Determine the (x, y) coordinate at the center of the cell enclosing the given text.  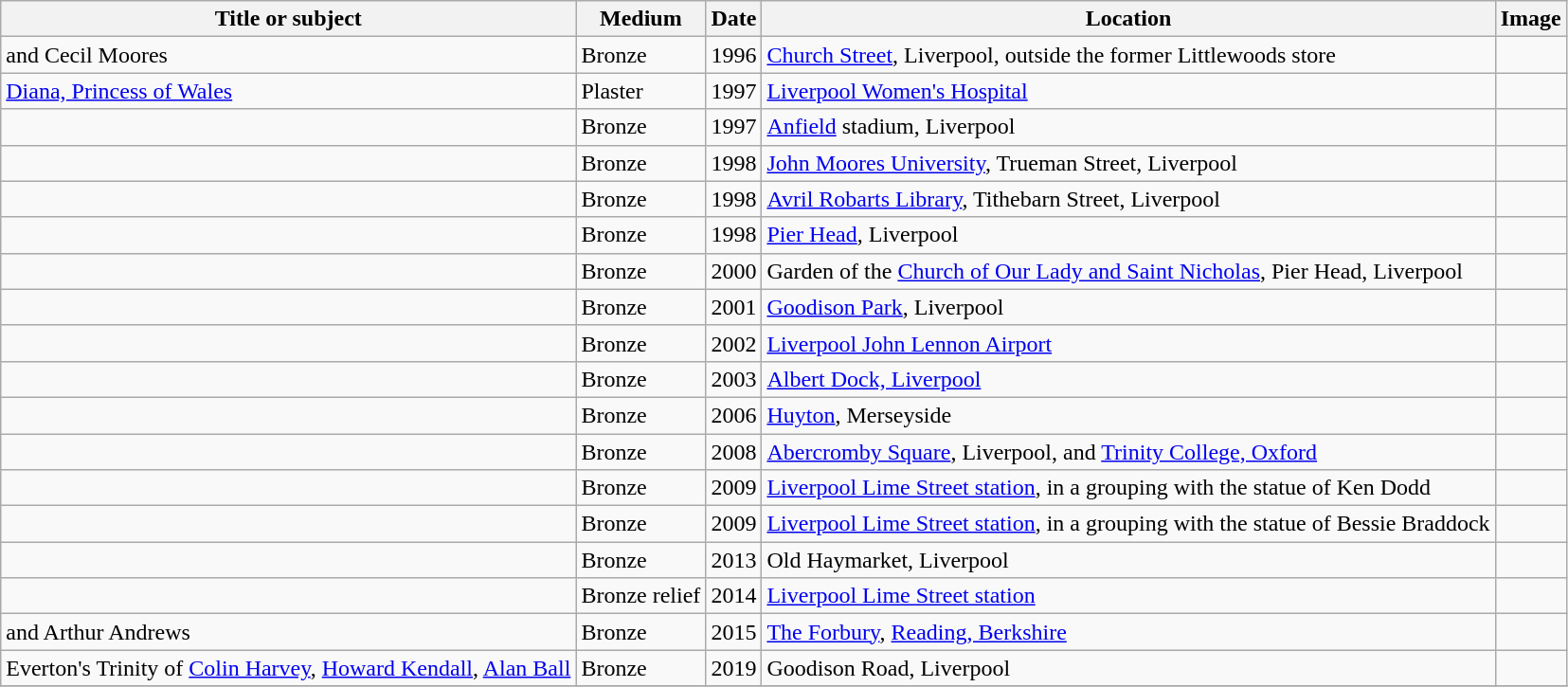
and Cecil Moores (288, 55)
2008 (733, 452)
Church Street, Liverpool, outside the former Littlewoods store (1128, 55)
Medium (640, 19)
Liverpool Lime Street station (1128, 596)
Huyton, Merseyside (1128, 415)
Location (1128, 19)
1996 (733, 55)
Liverpool John Lennon Airport (1128, 343)
John Moores University, Trueman Street, Liverpool (1128, 163)
2013 (733, 560)
2002 (733, 343)
The Forbury, Reading, Berkshire (1128, 632)
Date (733, 19)
2006 (733, 415)
Liverpool Lime Street station, in a grouping with the statue of Bessie Braddock (1128, 524)
Title or subject (288, 19)
Plaster (640, 91)
and Arthur Andrews (288, 632)
2019 (733, 668)
Goodison Road, Liverpool (1128, 668)
Pier Head, Liverpool (1128, 235)
Old Haymarket, Liverpool (1128, 560)
Albert Dock, Liverpool (1128, 379)
Everton's Trinity of Colin Harvey, Howard Kendall, Alan Ball (288, 668)
Diana, Princess of Wales (288, 91)
Liverpool Lime Street station, in a grouping with the statue of Ken Dodd (1128, 488)
Garden of the Church of Our Lady and Saint Nicholas, Pier Head, Liverpool (1128, 271)
2015 (733, 632)
2014 (733, 596)
Avril Robarts Library, Tithebarn Street, Liverpool (1128, 199)
Bronze relief (640, 596)
Abercromby Square, Liverpool, and Trinity College, Oxford (1128, 452)
2001 (733, 307)
2000 (733, 271)
Anfield stadium, Liverpool (1128, 127)
2003 (733, 379)
Liverpool Women's Hospital (1128, 91)
Image (1531, 19)
Goodison Park, Liverpool (1128, 307)
